Determine the [X, Y] coordinate at the center of the cell enclosing the given text.  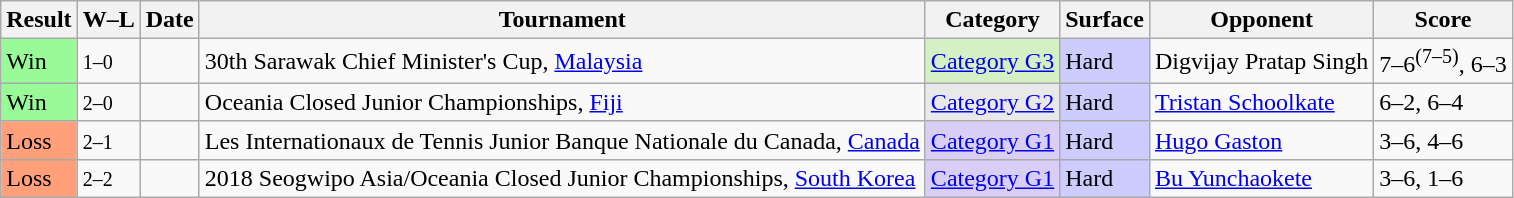
Opponent [1261, 20]
6–2, 6–4 [1443, 102]
Surface [1105, 20]
Les Internationaux de Tennis Junior Banque Nationale du Canada, Canada [562, 140]
Category [992, 20]
3–6, 4–6 [1443, 140]
Category G2 [992, 102]
Category G3 [992, 62]
3–6, 1–6 [1443, 178]
7–6(7–5), 6–3 [1443, 62]
Tristan Schoolkate [1261, 102]
Result [39, 20]
1–0 [108, 62]
Tournament [562, 20]
30th Sarawak Chief Minister's Cup, Malaysia [562, 62]
2–2 [108, 178]
Bu Yunchaokete [1261, 178]
2018 Seogwipo Asia/Oceania Closed Junior Championships, South Korea [562, 178]
2–1 [108, 140]
2–0 [108, 102]
Digvijay Pratap Singh [1261, 62]
Score [1443, 20]
Hugo Gaston [1261, 140]
Date [170, 20]
W–L [108, 20]
Oceania Closed Junior Championships, Fiji [562, 102]
